Identify which cell holds the provided text, then report its (X, Y) central coordinate. 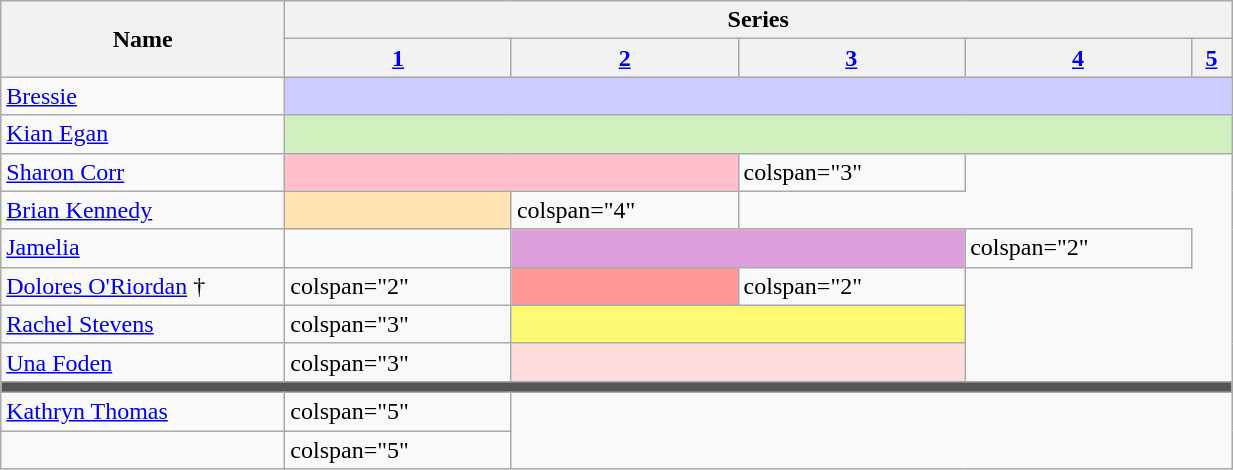
4 (1078, 58)
Jamelia (143, 248)
Una Foden (143, 362)
Kathryn Thomas (143, 411)
Dolores O'Riordan † (143, 286)
Series (758, 20)
Rachel Stevens (143, 324)
2 (624, 58)
3 (852, 58)
colspan="4" (624, 210)
Kian Egan (143, 134)
5 (1211, 58)
1 (398, 58)
Brian Kennedy (143, 210)
Sharon Corr (143, 172)
Bressie (143, 96)
Name (143, 39)
